From the cell containing the given text, extract its center point as [X, Y] coordinate. 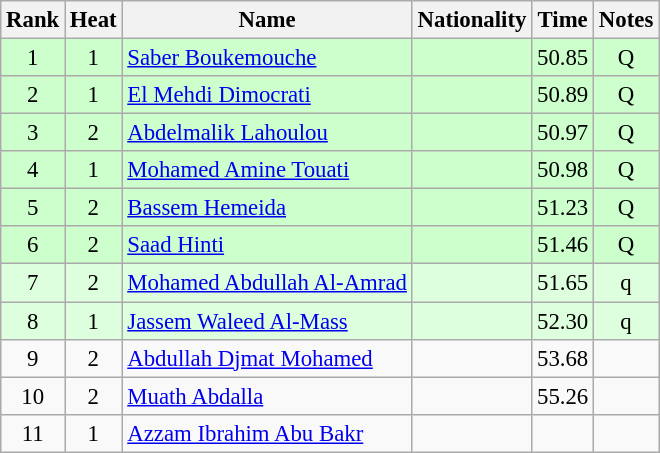
Nationality [472, 20]
7 [33, 283]
El Mehdi Dimocrati [267, 95]
4 [33, 170]
11 [33, 433]
Abdullah Djmat Mohamed [267, 358]
Mohamed Amine Touati [267, 170]
Saad Hinti [267, 245]
Bassem Hemeida [267, 208]
Mohamed Abdullah Al-Amrad [267, 283]
Heat [94, 20]
50.97 [563, 133]
53.68 [563, 358]
Azzam Ibrahim Abu Bakr [267, 433]
50.89 [563, 95]
Notes [626, 20]
50.85 [563, 58]
55.26 [563, 396]
10 [33, 396]
8 [33, 321]
51.46 [563, 245]
5 [33, 208]
Rank [33, 20]
Time [563, 20]
Saber Boukemouche [267, 58]
Muath Abdalla [267, 396]
Name [267, 20]
9 [33, 358]
51.65 [563, 283]
51.23 [563, 208]
Jassem Waleed Al-Mass [267, 321]
Abdelmalik Lahoulou [267, 133]
50.98 [563, 170]
3 [33, 133]
6 [33, 245]
52.30 [563, 321]
